From the cell containing the given text, extract its center point as [X, Y] coordinate. 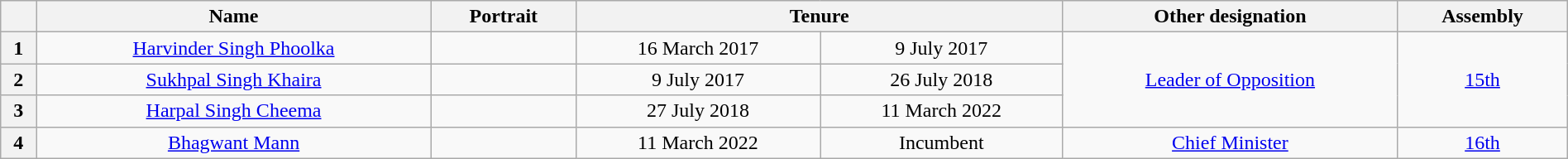
Portrait [503, 17]
Leader of Opposition [1231, 79]
Name [233, 17]
Sukhpal Singh Khaira [233, 79]
16 March 2017 [698, 48]
Harpal Singh Cheema [233, 111]
Chief Minister [1231, 142]
1 [18, 48]
3 [18, 111]
2 [18, 79]
4 [18, 142]
Tenure [819, 17]
16th [1482, 142]
Incumbent [941, 142]
Bhagwant Mann [233, 142]
15th [1482, 79]
26 July 2018 [941, 79]
Assembly [1482, 17]
27 July 2018 [698, 111]
Harvinder Singh Phoolka [233, 48]
Other designation [1231, 17]
